From the cell containing the given text, extract its center point as (X, Y) coordinate. 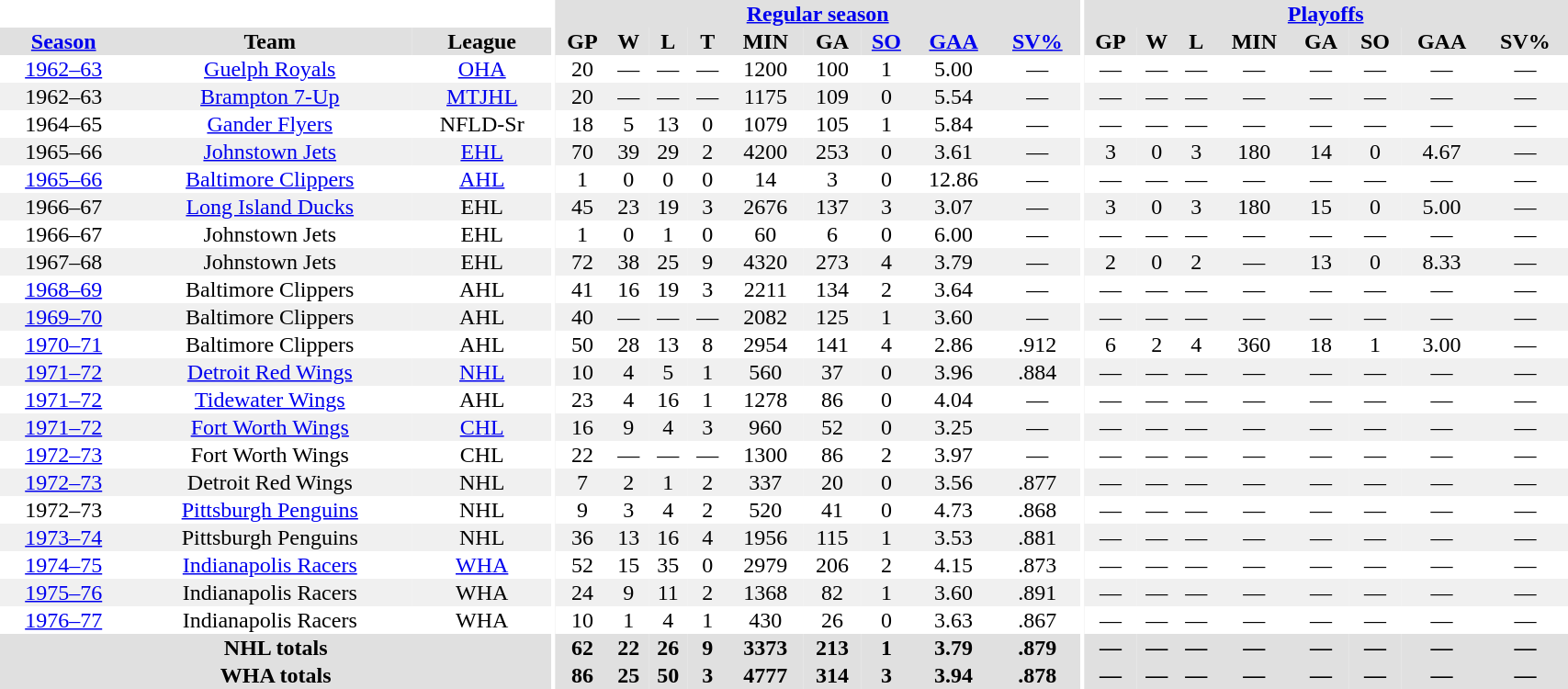
.877 (1037, 482)
.884 (1037, 372)
5.54 (953, 96)
.868 (1037, 510)
6.00 (953, 234)
7 (582, 482)
2.86 (953, 344)
3.07 (953, 207)
206 (832, 565)
115 (832, 537)
213 (832, 648)
1969–70 (63, 317)
29 (669, 152)
3.97 (953, 455)
2676 (766, 207)
.878 (1037, 675)
.912 (1037, 344)
1970–71 (63, 344)
1976–77 (63, 620)
.873 (1037, 565)
60 (766, 234)
82 (832, 593)
Gander Flyers (270, 124)
109 (832, 96)
Regular season (818, 14)
Long Island Ducks (270, 207)
WHA totals (276, 675)
Brampton 7-Up (270, 96)
T (707, 41)
4200 (766, 152)
5.84 (953, 124)
134 (832, 289)
3.96 (953, 372)
Guelph Royals (270, 69)
Tidewater Wings (270, 400)
2954 (766, 344)
520 (766, 510)
273 (832, 262)
Team (270, 41)
1964–65 (63, 124)
NHL totals (276, 648)
1968–69 (63, 289)
OHA (481, 69)
1200 (766, 69)
4.67 (1442, 152)
3.94 (953, 675)
137 (832, 207)
960 (766, 427)
141 (832, 344)
36 (582, 537)
1973–74 (63, 537)
.881 (1037, 537)
4777 (766, 675)
11 (669, 593)
4.73 (953, 510)
253 (832, 152)
1300 (766, 455)
4.04 (953, 400)
3.53 (953, 537)
.891 (1037, 593)
40 (582, 317)
360 (1255, 344)
314 (832, 675)
35 (669, 565)
560 (766, 372)
NFLD-Sr (481, 124)
.867 (1037, 620)
45 (582, 207)
28 (628, 344)
72 (582, 262)
38 (628, 262)
8 (707, 344)
2211 (766, 289)
1967–68 (63, 262)
1175 (766, 96)
24 (582, 593)
37 (832, 372)
2979 (766, 565)
Season (63, 41)
MTJHL (481, 96)
3.64 (953, 289)
3373 (766, 648)
2082 (766, 317)
12.86 (953, 179)
League (481, 41)
1974–75 (63, 565)
4.15 (953, 565)
100 (832, 69)
1956 (766, 537)
105 (832, 124)
3.56 (953, 482)
1975–76 (63, 593)
.879 (1037, 648)
337 (766, 482)
39 (628, 152)
430 (766, 620)
3.63 (953, 620)
62 (582, 648)
4320 (766, 262)
3.61 (953, 152)
3.25 (953, 427)
70 (582, 152)
Playoffs (1325, 14)
1079 (766, 124)
3.00 (1442, 344)
1278 (766, 400)
8.33 (1442, 262)
125 (832, 317)
1368 (766, 593)
